Detect which cell encompasses the target text, then output its (X, Y) center coordinate. 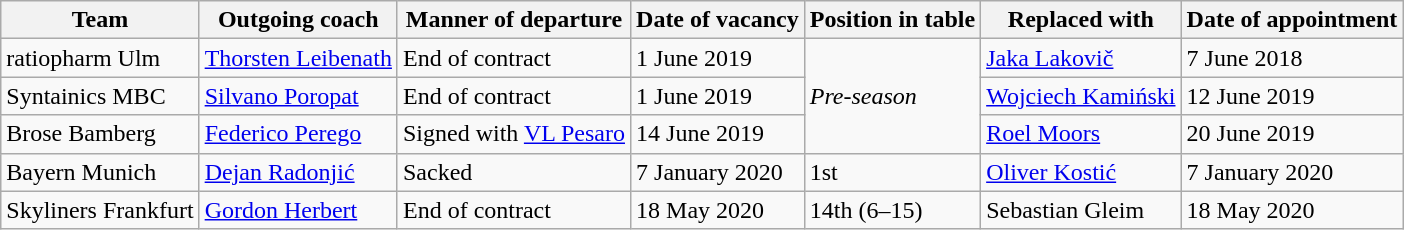
7 June 2018 (1292, 58)
Sebastian Gleim (1081, 210)
Manner of departure (514, 20)
Sacked (514, 172)
Replaced with (1081, 20)
Syntainics MBC (100, 96)
Federico Perego (298, 134)
Oliver Kostić (1081, 172)
Date of appointment (1292, 20)
14 June 2019 (718, 134)
Dejan Radonjić (298, 172)
Outgoing coach (298, 20)
Skyliners Frankfurt (100, 210)
Silvano Poropat (298, 96)
ratiopharm Ulm (100, 58)
20 June 2019 (1292, 134)
Gordon Herbert (298, 210)
Position in table (892, 20)
Pre-season (892, 96)
Date of vacancy (718, 20)
Wojciech Kamiński (1081, 96)
14th (6–15) (892, 210)
Signed with VL Pesaro (514, 134)
Team (100, 20)
Thorsten Leibenath (298, 58)
1st (892, 172)
Brose Bamberg (100, 134)
Jaka Lakovič (1081, 58)
12 June 2019 (1292, 96)
Roel Moors (1081, 134)
Bayern Munich (100, 172)
